Pinpoint the cell where the given text exists, returning its [x, y] midpoint coordinate. 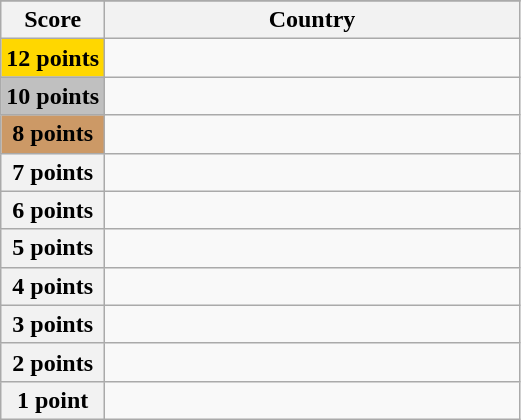
1 point [53, 400]
12 points [53, 58]
2 points [53, 362]
10 points [53, 96]
Country [312, 20]
4 points [53, 286]
5 points [53, 248]
8 points [53, 134]
3 points [53, 324]
Score [53, 20]
7 points [53, 172]
6 points [53, 210]
